Provide the (X, Y) coordinate of the cell's center where the given text is located.  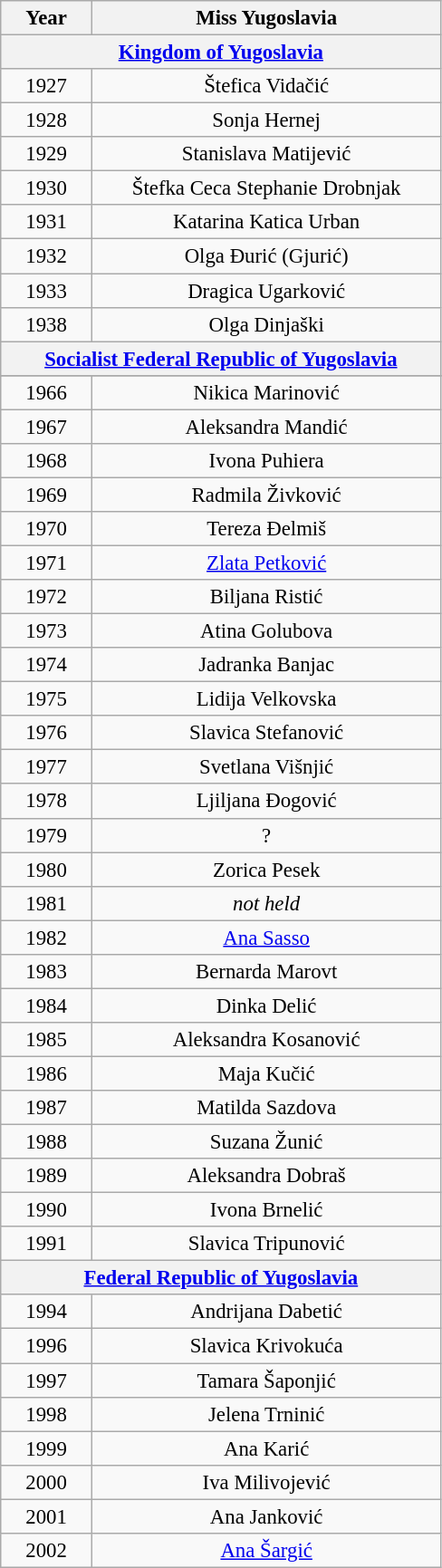
2001 (47, 1516)
1990 (47, 1210)
Kingdom of Yugoslavia (221, 53)
1977 (47, 767)
Olga Đurić (Gjurić) (266, 256)
1930 (47, 188)
Ivona Puhiera (266, 461)
1980 (47, 870)
Radmila Živković (266, 495)
Ana Šargić (266, 1551)
1969 (47, 495)
Štefka Ceca Stephanie Drobnjak (266, 188)
Lidija Velkovska (266, 699)
1984 (47, 1005)
Štefica Vidačić (266, 86)
Slavica Stefanović (266, 733)
Zlata Petković (266, 563)
Ivona Brnelić (266, 1210)
1929 (47, 154)
Ana Sasso (266, 938)
Jadranka Banjac (266, 665)
? (266, 835)
1997 (47, 1380)
Miss Yugoslavia (266, 18)
Olga Dinjaški (266, 324)
Nikica Marinović (266, 392)
Tereza Đelmiš (266, 529)
1994 (47, 1313)
1932 (47, 256)
Slavica Tripunović (266, 1244)
1971 (47, 563)
Dragica Ugarković (266, 291)
1970 (47, 529)
Maja Kučić (266, 1073)
1999 (47, 1448)
1976 (47, 733)
1938 (47, 324)
1988 (47, 1142)
Aleksandra Dobraš (266, 1176)
1985 (47, 1040)
1975 (47, 699)
1931 (47, 222)
1927 (47, 86)
1974 (47, 665)
Atina Golubova (266, 631)
1966 (47, 392)
1973 (47, 631)
1983 (47, 972)
1989 (47, 1176)
Bernarda Marovt (266, 972)
Dinka Delić (266, 1005)
Aleksandra Mandić (266, 427)
1968 (47, 461)
1981 (47, 903)
1986 (47, 1073)
2000 (47, 1482)
Katarina Katica Urban (266, 222)
Slavica Krivokuća (266, 1346)
Sonja Hernej (266, 120)
Iva Milivojević (266, 1482)
1987 (47, 1108)
Socialist Federal Republic of Yugoslavia (221, 359)
2002 (47, 1551)
Matilda Sazdova (266, 1108)
1967 (47, 427)
1979 (47, 835)
1991 (47, 1244)
Andrijana Dabetić (266, 1313)
1982 (47, 938)
Jelena Trninić (266, 1414)
Tamara Šaponjić (266, 1380)
not held (266, 903)
1933 (47, 291)
Svetlana Višnjić (266, 767)
1978 (47, 802)
Year (47, 18)
Suzana Žunić (266, 1142)
Ana Karić (266, 1448)
1996 (47, 1346)
Ana Janković (266, 1516)
1928 (47, 120)
Stanislava Matijević (266, 154)
Federal Republic of Yugoslavia (221, 1278)
Ljiljana Đogović (266, 802)
Biljana Ristić (266, 597)
Zorica Pesek (266, 870)
1998 (47, 1414)
1972 (47, 597)
Aleksandra Kosanović (266, 1040)
